Find where the given text appears and provide that cell's center as [X, Y] coordinate. 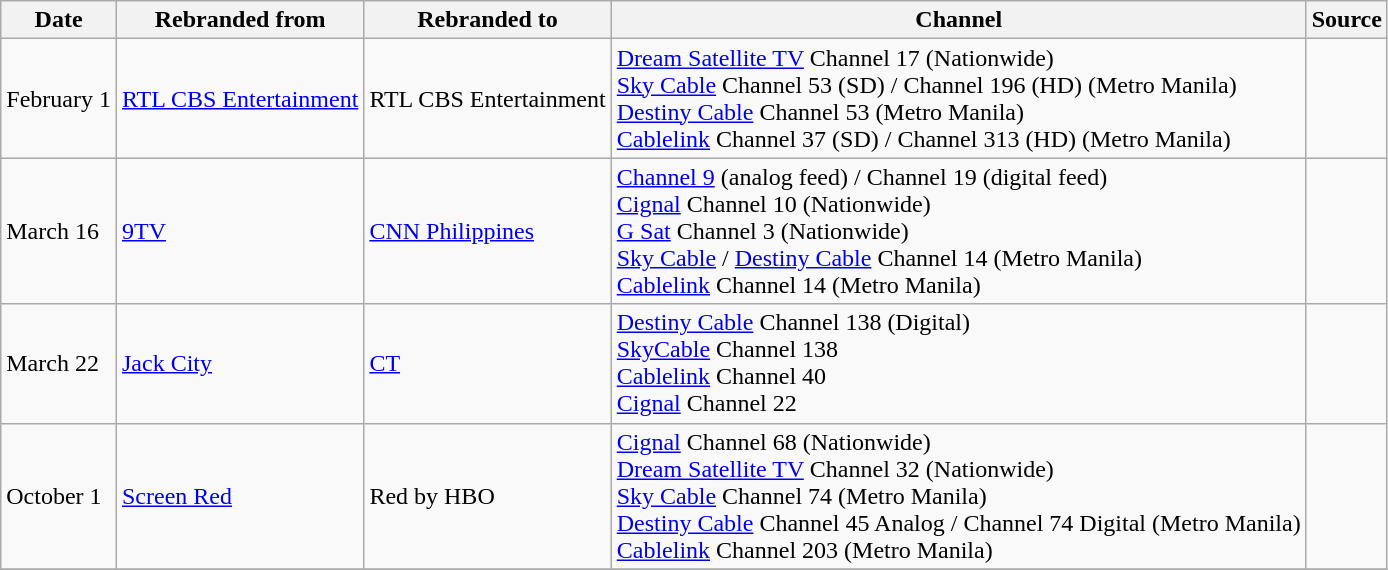
Red by HBO [488, 496]
CNN Philippines [488, 231]
March 22 [59, 364]
Destiny Cable Channel 138 (Digital)SkyCable Channel 138Cablelink Channel 40Cignal Channel 22 [958, 364]
Date [59, 20]
Rebranded from [240, 20]
February 1 [59, 98]
Rebranded to [488, 20]
CT [488, 364]
Source [1346, 20]
October 1 [59, 496]
Jack City [240, 364]
Channel [958, 20]
Screen Red [240, 496]
9TV [240, 231]
March 16 [59, 231]
